Return (x, y) of the center of cell containing provided text 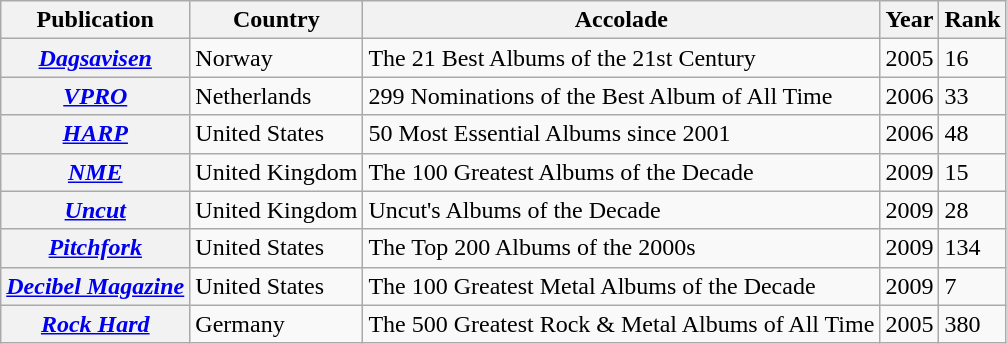
The 21 Best Albums of the 21st Century (622, 58)
Germany (276, 324)
134 (972, 248)
Country (276, 20)
The 500 Greatest Rock & Metal Albums of All Time (622, 324)
28 (972, 210)
380 (972, 324)
The Top 200 Albums of the 2000s (622, 248)
33 (972, 96)
50 Most Essential Albums since 2001 (622, 134)
Norway (276, 58)
Uncut's Albums of the Decade (622, 210)
HARP (96, 134)
299 Nominations of the Best Album of All Time (622, 96)
The 100 Greatest Metal Albums of the Decade (622, 286)
Netherlands (276, 96)
7 (972, 286)
Publication (96, 20)
NME (96, 172)
Decibel Magazine (96, 286)
Pitchfork (96, 248)
Year (910, 20)
Uncut (96, 210)
The 100 Greatest Albums of the Decade (622, 172)
Rank (972, 20)
16 (972, 58)
Accolade (622, 20)
VPRO (96, 96)
Rock Hard (96, 324)
48 (972, 134)
15 (972, 172)
Dagsavisen (96, 58)
